Search for the cell housing the specified text and yield its (X, Y) center coordinate. 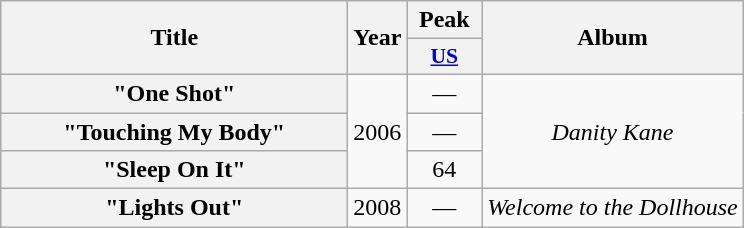
Album (612, 38)
Danity Kane (612, 131)
"Sleep On It" (174, 170)
US (444, 57)
Title (174, 38)
"Lights Out" (174, 208)
Peak (444, 20)
2008 (378, 208)
Welcome to the Dollhouse (612, 208)
"Touching My Body" (174, 131)
64 (444, 170)
Year (378, 38)
"One Shot" (174, 93)
2006 (378, 131)
